From the cell containing the given text, extract its center point as (x, y) coordinate. 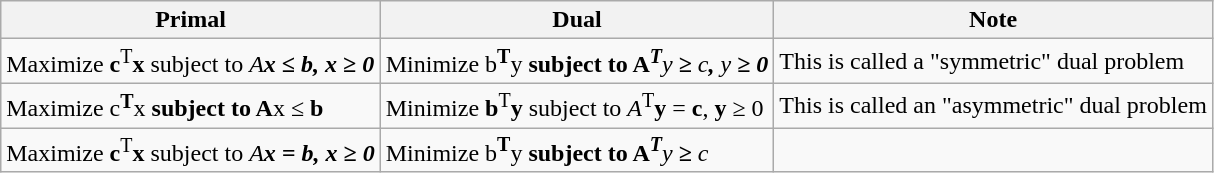
This is called a "symmetric" dual problem (994, 62)
Maximize cTx subject to Ax ≤ b, x ≥ 0 (190, 62)
Maximize cTx subject to Ax = b, x ≥ 0 (190, 150)
Minimize bTy subject to ATy = c, y ≥ 0 (577, 106)
Maximize cTx subject to Ax ≤ b (190, 106)
This is called an "asymmetric" dual problem (994, 106)
Dual (577, 20)
Minimize bTy subject to ATy ≥ c (577, 150)
Note (994, 20)
Primal (190, 20)
Minimize bTy subject to ATy ≥ c, y ≥ 0 (577, 62)
